Scan for the cell matching the given text and deliver its [X, Y] coordinate at center. 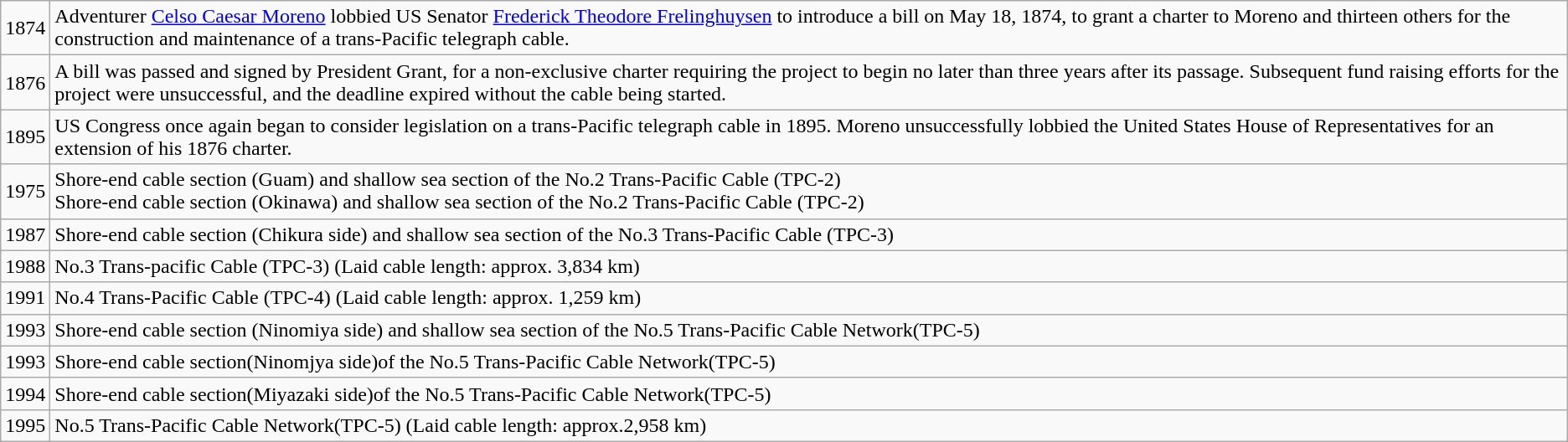
1994 [25, 393]
1874 [25, 28]
No.3 Trans-pacific Cable (TPC-3) (Laid cable length: approx. 3,834 km) [809, 266]
1987 [25, 234]
1991 [25, 298]
Shore-end cable section (Chikura side) and shallow sea section of the No.3 Trans-Pacific Cable (TPC-3) [809, 234]
1876 [25, 82]
1988 [25, 266]
No.5 Trans-Pacific Cable Network(TPC-5) (Laid cable length: approx.2,958 km) [809, 425]
Shore-end cable section (Ninomiya side) and shallow sea section of the No.5 Trans-Pacific Cable Network(TPC-5) [809, 330]
1895 [25, 137]
1975 [25, 191]
1995 [25, 425]
Shore-end cable section(Miyazaki side)of the No.5 Trans-Pacific Cable Network(TPC-5) [809, 393]
No.4 Trans-Pacific Cable (TPC-4) (Laid cable length: approx. 1,259 km) [809, 298]
Shore-end cable section(Ninomjya side)of the No.5 Trans-Pacific Cable Network(TPC-5) [809, 362]
